Provide the (X, Y) coordinate of the cell's center where the given text is located.  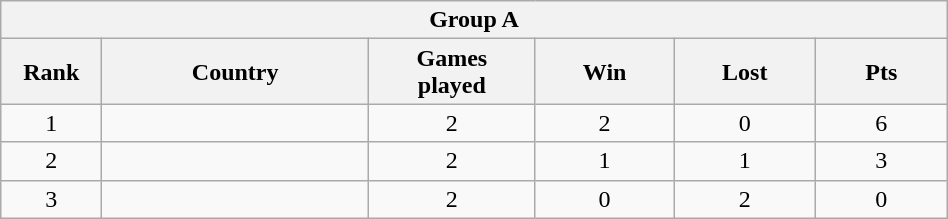
Group A (474, 20)
6 (881, 123)
Pts (881, 72)
Rank (52, 72)
Win (604, 72)
Games played (452, 72)
Country (236, 72)
Lost (744, 72)
